Scan for the cell matching the given text and deliver its [X, Y] coordinate at center. 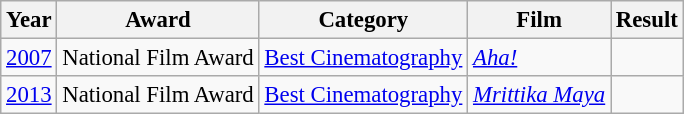
Category [364, 20]
Aha! [540, 58]
2013 [29, 95]
Film [540, 20]
Mrittika Maya [540, 95]
Result [646, 20]
Year [29, 20]
2007 [29, 58]
Award [158, 20]
